Capture the cell that displays the provided text and extract its [X, Y] central coordinate. 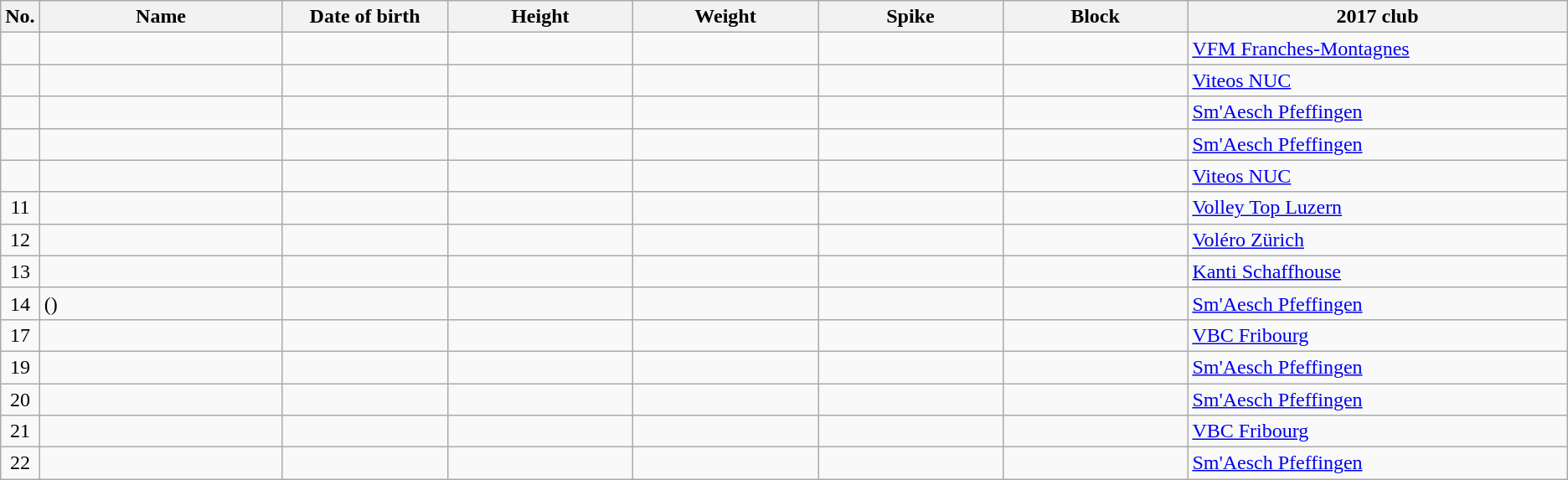
Spike [911, 17]
Block [1096, 17]
Date of birth [365, 17]
No. [20, 17]
Name [161, 17]
13 [20, 271]
Volley Top Luzern [1377, 208]
21 [20, 431]
22 [20, 463]
Weight [725, 17]
Kanti Schaffhouse [1377, 271]
2017 club [1377, 17]
14 [20, 303]
11 [20, 208]
Height [539, 17]
12 [20, 240]
17 [20, 335]
20 [20, 400]
19 [20, 367]
VFM Franches-Montagnes [1377, 49]
() [161, 303]
Voléro Zürich [1377, 240]
